Output the [X, Y] coordinate of the center of the cell containing the given text.  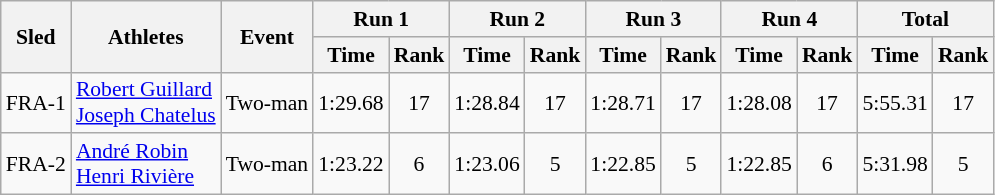
Sled [36, 36]
Robert GuillardJoseph Chatelus [146, 102]
1:23.22 [350, 164]
FRA-2 [36, 164]
Run 1 [381, 19]
1:29.68 [350, 102]
5:31.98 [894, 164]
1:28.08 [758, 102]
FRA-1 [36, 102]
Event [268, 36]
1:28.84 [486, 102]
André RobinHenri Rivière [146, 164]
Run 3 [653, 19]
Total [925, 19]
5:55.31 [894, 102]
1:23.06 [486, 164]
1:28.71 [622, 102]
Athletes [146, 36]
Run 4 [789, 19]
Run 2 [517, 19]
